Extract the (x, y) coordinate from the center of the cell holding the provided text.  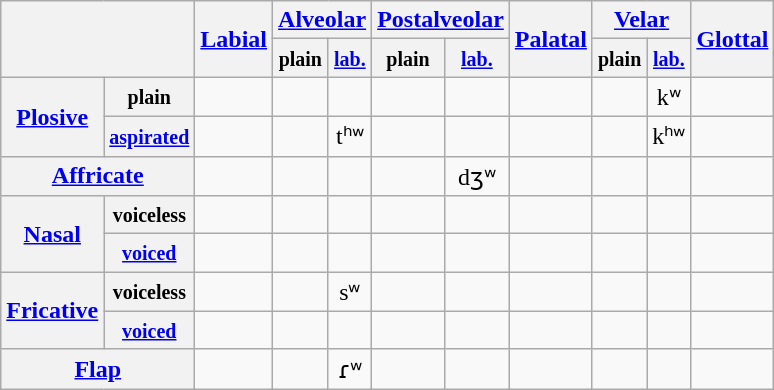
Flap (98, 369)
Nasal (52, 234)
Velar (641, 20)
Fricative (52, 311)
Plosive (52, 116)
kʷ (669, 97)
Postalveolar (441, 20)
Glottal (732, 39)
Alveolar (322, 20)
aspirated (150, 136)
ɾʷ (350, 369)
dʒʷ (476, 176)
sʷ (350, 292)
Palatal (550, 39)
Labial (234, 39)
tʰʷ (350, 136)
Affricate (98, 176)
kʰʷ (669, 136)
